Return (X, Y) of the center of cell containing provided text 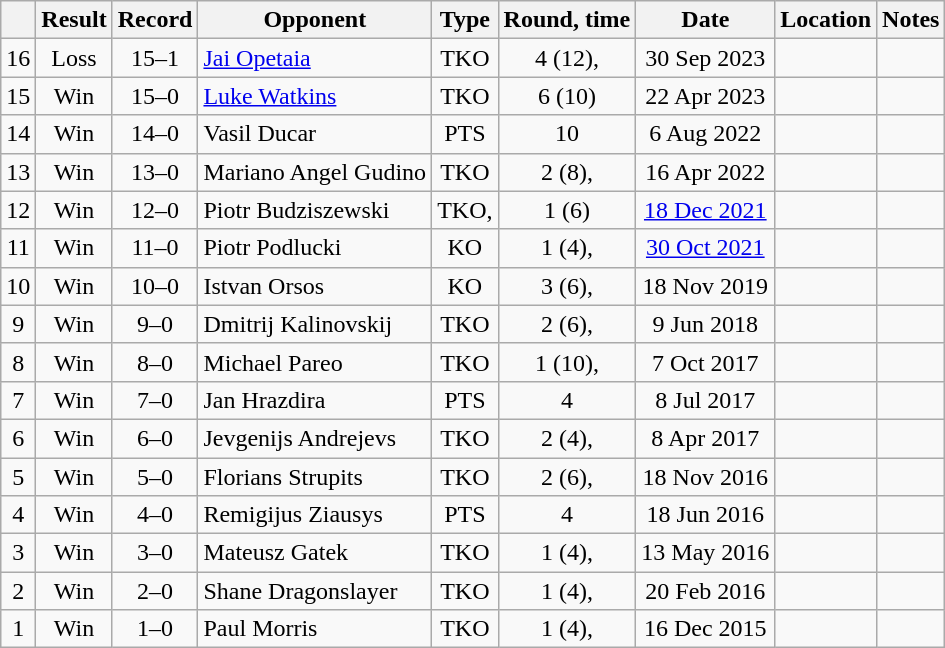
Vasil Ducar (315, 134)
6 Aug 2022 (706, 134)
Loss (74, 58)
18 Dec 2021 (706, 210)
3 (18, 553)
10–0 (155, 286)
5–0 (155, 477)
9 Jun 2018 (706, 324)
14 (18, 134)
7 (18, 400)
Istvan Orsos (315, 286)
8–0 (155, 362)
2 (8), (567, 172)
Mateusz Gatek (315, 553)
7 Oct 2017 (706, 362)
7–0 (155, 400)
4 (12), (567, 58)
13 May 2016 (706, 553)
Result (74, 20)
2–0 (155, 591)
20 Feb 2016 (706, 591)
8 (18, 362)
Mariano Angel Gudino (315, 172)
Jan Hrazdira (315, 400)
6–0 (155, 438)
Type (465, 20)
5 (18, 477)
11 (18, 248)
15–0 (155, 96)
1 (18, 629)
Dmitrij Kalinovskij (315, 324)
Shane Dragonslayer (315, 591)
12 (18, 210)
18 Nov 2016 (706, 477)
TKO, (465, 210)
Record (155, 20)
2 (4), (567, 438)
Opponent (315, 20)
Piotr Budziszewski (315, 210)
Florians Strupits (315, 477)
Jai Opetaia (315, 58)
Round, time (567, 20)
11–0 (155, 248)
15 (18, 96)
Michael Pareo (315, 362)
3–0 (155, 553)
15–1 (155, 58)
8 Apr 2017 (706, 438)
Remigijus Ziausys (315, 515)
4–0 (155, 515)
18 Nov 2019 (706, 286)
3 (6), (567, 286)
16 (18, 58)
16 Apr 2022 (706, 172)
6 (10) (567, 96)
1 (6) (567, 210)
14–0 (155, 134)
8 Jul 2017 (706, 400)
Luke Watkins (315, 96)
22 Apr 2023 (706, 96)
9 (18, 324)
2 (18, 591)
1–0 (155, 629)
12–0 (155, 210)
18 Jun 2016 (706, 515)
6 (18, 438)
Date (706, 20)
30 Sep 2023 (706, 58)
Jevgenijs Andrejevs (315, 438)
1 (10), (567, 362)
16 Dec 2015 (706, 629)
Location (826, 20)
9–0 (155, 324)
Piotr Podlucki (315, 248)
Notes (911, 20)
13 (18, 172)
Paul Morris (315, 629)
30 Oct 2021 (706, 248)
13–0 (155, 172)
